Output the (X, Y) coordinate of the center of the cell containing the given text.  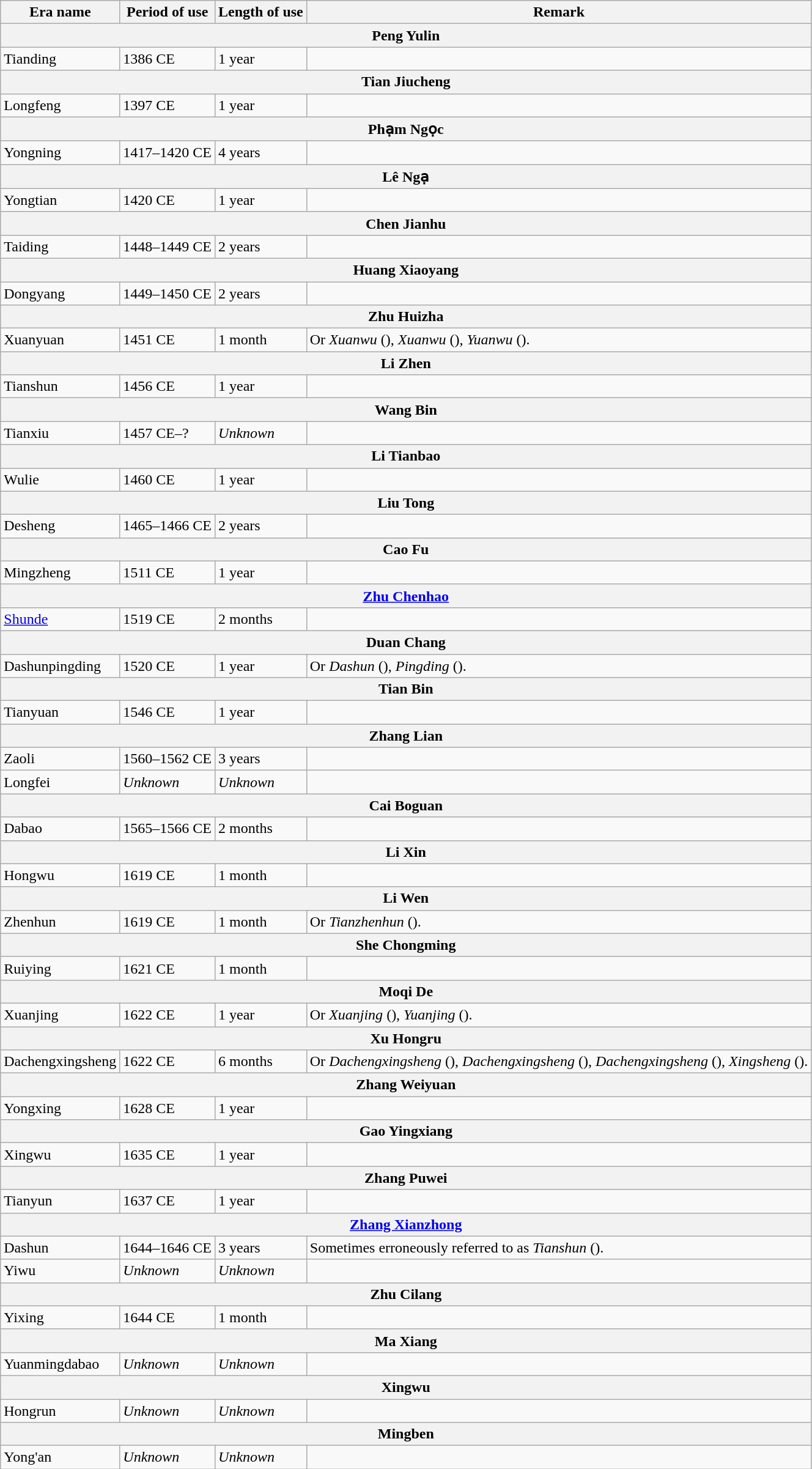
1520 CE (168, 666)
Cai Boguan (406, 805)
Zhang Puwei (406, 1178)
Period of use (168, 12)
Chen Jianhu (406, 223)
Zhu Chenhao (406, 596)
Zhang Weiyuan (406, 1085)
Or Dachengxingsheng (), Dachengxingsheng (), Dachengxingsheng (), Xingsheng (). (559, 1062)
1546 CE (168, 712)
Zhang Lian (406, 736)
Yiwu (60, 1271)
Lê Ngạ (406, 177)
Phạm Ngọc (406, 129)
1460 CE (168, 479)
Dongyang (60, 293)
Gao Yingxiang (406, 1131)
Tian Bin (406, 689)
1449–1450 CE (168, 293)
Shunde (60, 619)
Or Xuanjing (), Yuanjing (). (559, 1015)
1637 CE (168, 1201)
Zaoli (60, 759)
Zhu Cilang (406, 1294)
Ma Xiang (406, 1341)
Or Dashun (), Pingding (). (559, 666)
1465–1466 CE (168, 526)
Mingben (406, 1434)
Sometimes erroneously referred to as Tianshun (). (559, 1248)
Length of use (261, 12)
Xuanyuan (60, 340)
Yixing (60, 1317)
Yong'an (60, 1457)
1386 CE (168, 59)
Yuanmingdabao (60, 1364)
1448–1449 CE (168, 246)
Li Wen (406, 898)
Ruiying (60, 968)
Tianxiu (60, 433)
1565–1566 CE (168, 829)
Dabao (60, 829)
Li Tianbao (406, 456)
Or Tianzhenhun (). (559, 922)
Dashun (60, 1248)
Desheng (60, 526)
Remark (559, 12)
Era name (60, 12)
1457 CE–? (168, 433)
Tianding (60, 59)
Tianyuan (60, 712)
She Chongming (406, 945)
Or Xuanwu (), Xuanwu (), Yuanwu (). (559, 340)
Duan Chang (406, 642)
1417–1420 CE (168, 153)
Hongrun (60, 1411)
Li Zhen (406, 363)
Hongwu (60, 875)
Tian Jiucheng (406, 82)
Li Xin (406, 852)
Zhenhun (60, 922)
Tianyun (60, 1201)
1456 CE (168, 387)
1621 CE (168, 968)
Yongning (60, 153)
Dashunpingding (60, 666)
1420 CE (168, 200)
Wang Bin (406, 410)
Xuanjing (60, 1015)
1644–1646 CE (168, 1248)
1451 CE (168, 340)
Longfeng (60, 105)
Yongtian (60, 200)
Mingzheng (60, 572)
Tianshun (60, 387)
1628 CE (168, 1108)
Cao Fu (406, 549)
1519 CE (168, 619)
Huang Xiaoyang (406, 270)
Xu Hongru (406, 1038)
Yongxing (60, 1108)
1560–1562 CE (168, 759)
Dachengxingsheng (60, 1062)
1635 CE (168, 1155)
Zhu Huizha (406, 317)
1511 CE (168, 572)
Peng Yulin (406, 35)
Wulie (60, 479)
Moqi De (406, 991)
1644 CE (168, 1317)
1397 CE (168, 105)
4 years (261, 153)
Longfei (60, 782)
6 months (261, 1062)
Liu Tong (406, 503)
Taiding (60, 246)
Zhang Xianzhong (406, 1224)
